Identify which cell holds the provided text, then report its (x, y) central coordinate. 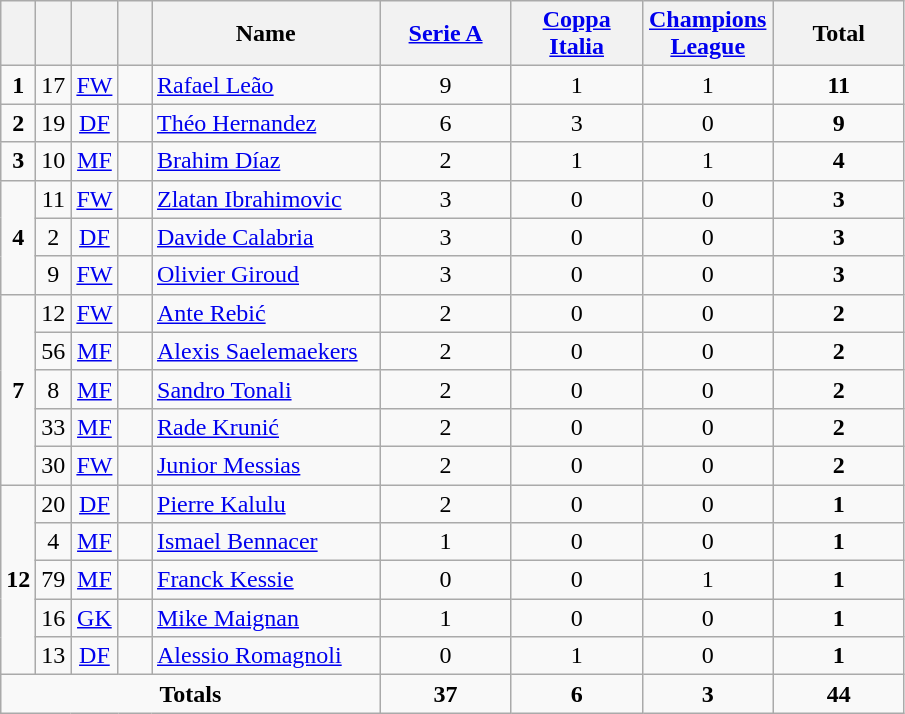
37 (446, 694)
44 (838, 694)
Total (838, 34)
Ismael Bennacer (266, 542)
Coppa Italia (576, 34)
56 (54, 351)
Rafael Leão (266, 85)
Théo Hernandez (266, 123)
Olivier Giroud (266, 275)
Totals (190, 694)
GK (94, 618)
79 (54, 580)
17 (54, 85)
Ante Rebić (266, 313)
20 (54, 503)
16 (54, 618)
Alessio Romagnoli (266, 656)
Sandro Tonali (266, 389)
Rade Krunić (266, 427)
Serie A (446, 34)
Alexis Saelemaekers (266, 351)
10 (54, 161)
30 (54, 465)
Junior Messias (266, 465)
Davide Calabria (266, 237)
Pierre Kalulu (266, 503)
7 (18, 389)
Mike Maignan (266, 618)
Name (266, 34)
Brahim Díaz (266, 161)
8 (54, 389)
13 (54, 656)
19 (54, 123)
Franck Kessie (266, 580)
Champions League (708, 34)
Zlatan Ibrahimovic (266, 199)
33 (54, 427)
